Detect which cell encompasses the target text, then output its [X, Y] center coordinate. 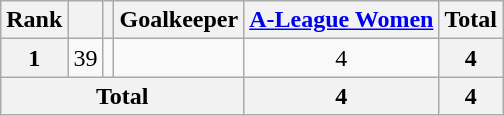
1 [34, 58]
39 [86, 58]
A-League Women [342, 20]
Goalkeeper [179, 20]
Rank [34, 20]
